Return [x, y] of the center of cell containing provided text 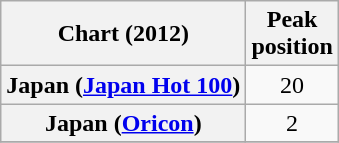
Japan (Oricon) [124, 123]
Chart (2012) [124, 34]
2 [292, 123]
Japan (Japan Hot 100) [124, 85]
Peakposition [292, 34]
20 [292, 85]
